For the text-containing cell, return its midpoint in [x, y] coordinate format. 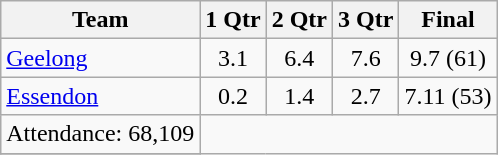
Team [100, 20]
3.1 [233, 58]
Essendon [100, 96]
0.2 [233, 96]
7.11 (53) [448, 96]
2.7 [366, 96]
6.4 [299, 58]
1.4 [299, 96]
3 Qtr [366, 20]
Geelong [100, 58]
2 Qtr [299, 20]
Attendance: 68,109 [100, 134]
1 Qtr [233, 20]
Final [448, 20]
7.6 [366, 58]
9.7 (61) [448, 58]
